Extract the (X, Y) coordinate from the center of the cell holding the provided text.  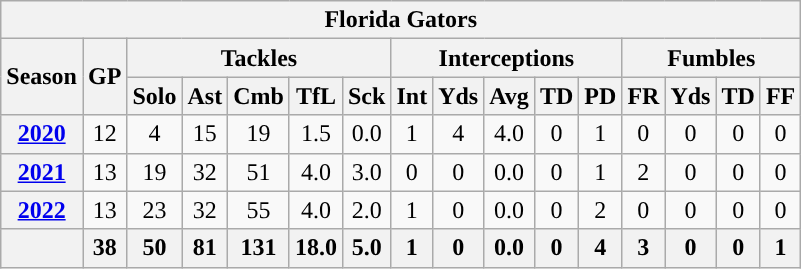
Florida Gators (401, 20)
12 (104, 134)
1.5 (316, 134)
55 (259, 210)
Solo (154, 96)
2021 (42, 172)
23 (154, 210)
131 (259, 248)
Fumbles (712, 58)
2022 (42, 210)
18.0 (316, 248)
3.0 (366, 172)
50 (154, 248)
Season (42, 77)
38 (104, 248)
Ast (205, 96)
Avg (510, 96)
15 (205, 134)
Int (412, 96)
5.0 (366, 248)
Tackles (259, 58)
3 (644, 248)
81 (205, 248)
51 (259, 172)
Cmb (259, 96)
Interceptions (506, 58)
FF (780, 96)
PD (600, 96)
TfL (316, 96)
GP (104, 77)
2020 (42, 134)
2.0 (366, 210)
Sck (366, 96)
FR (644, 96)
